Return the (x, y) coordinate for the center point of the cell that contains the specified text.  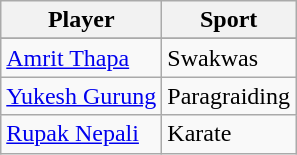
Player (82, 20)
Paragraiding (229, 96)
Karate (229, 134)
Yukesh Gurung (82, 96)
Amrit Thapa (82, 58)
Sport (229, 20)
Swakwas (229, 58)
Rupak Nepali (82, 134)
